Return [x, y] of the center of cell containing provided text 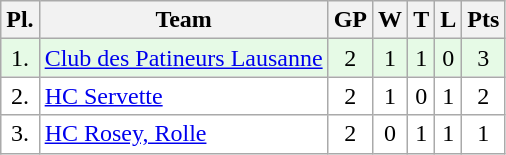
Pl. [20, 20]
W [390, 20]
2. [20, 96]
Team [184, 20]
1. [20, 58]
GP [350, 20]
Pts [484, 20]
3 [484, 58]
3. [20, 134]
HC Rosey, Rolle [184, 134]
HC Servette [184, 96]
L [448, 20]
T [422, 20]
Club des Patineurs Lausanne [184, 58]
